For the text-containing cell, return its midpoint in [x, y] coordinate format. 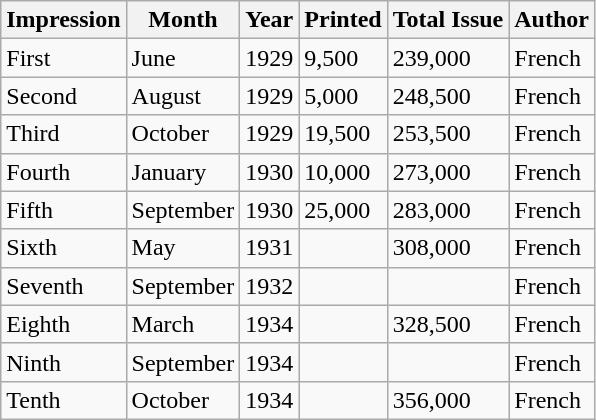
August [183, 96]
1932 [270, 286]
Second [64, 96]
10,000 [343, 172]
283,000 [448, 210]
June [183, 58]
Printed [343, 20]
Month [183, 20]
328,500 [448, 324]
January [183, 172]
Fourth [64, 172]
Impression [64, 20]
308,000 [448, 248]
Seventh [64, 286]
Author [552, 20]
First [64, 58]
Third [64, 134]
Ninth [64, 362]
9,500 [343, 58]
Tenth [64, 400]
25,000 [343, 210]
356,000 [448, 400]
239,000 [448, 58]
19,500 [343, 134]
5,000 [343, 96]
Eighth [64, 324]
Sixth [64, 248]
273,000 [448, 172]
May [183, 248]
March [183, 324]
Total Issue [448, 20]
248,500 [448, 96]
1931 [270, 248]
Year [270, 20]
253,500 [448, 134]
Fifth [64, 210]
